Pinpoint the cell where the given text exists, returning its [x, y] midpoint coordinate. 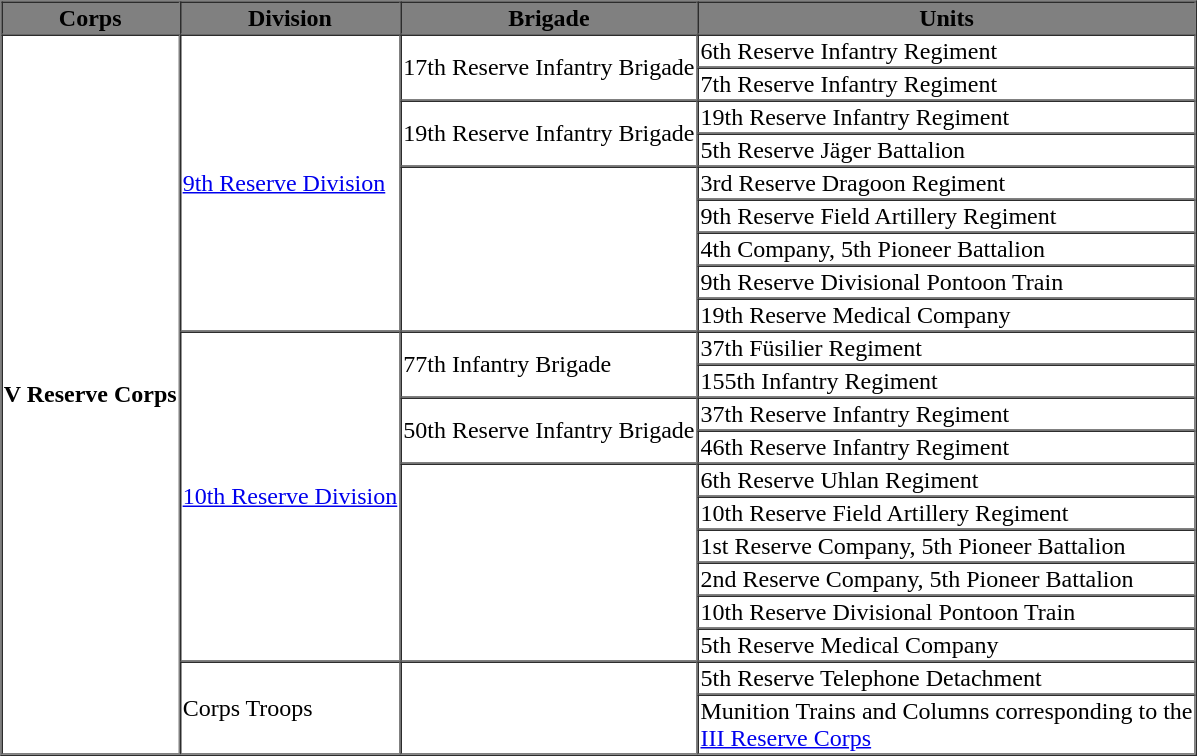
5th Reserve Medical Company [947, 644]
19th Reserve Infantry Regiment [947, 116]
10th Reserve Division [290, 497]
1st Reserve Company, 5th Pioneer Battalion [947, 546]
Munition Trains and Columns corresponding to theIII Reserve Corps [947, 724]
17th Reserve Infantry Brigade [548, 67]
10th Reserve Field Artillery Regiment [947, 512]
10th Reserve Divisional Pontoon Train [947, 612]
4th Company, 5th Pioneer Battalion [947, 248]
9th Reserve Division [290, 182]
9th Reserve Divisional Pontoon Train [947, 282]
19th Reserve Medical Company [947, 314]
Brigade [548, 18]
9th Reserve Field Artillery Regiment [947, 216]
6th Reserve Infantry Regiment [947, 50]
7th Reserve Infantry Regiment [947, 84]
6th Reserve Uhlan Regiment [947, 480]
5th Reserve Jäger Battalion [947, 150]
46th Reserve Infantry Regiment [947, 446]
Corps [90, 18]
Units [947, 18]
19th Reserve Infantry Brigade [548, 133]
37th Füsilier Regiment [947, 348]
Corps Troops [290, 708]
50th Reserve Infantry Brigade [548, 431]
V Reserve Corps [90, 394]
2nd Reserve Company, 5th Pioneer Battalion [947, 578]
5th Reserve Telephone Detachment [947, 678]
3rd Reserve Dragoon Regiment [947, 182]
37th Reserve Infantry Regiment [947, 414]
77th Infantry Brigade [548, 365]
Division [290, 18]
155th Infantry Regiment [947, 380]
